Search for the cell housing the specified text and yield its [X, Y] center coordinate. 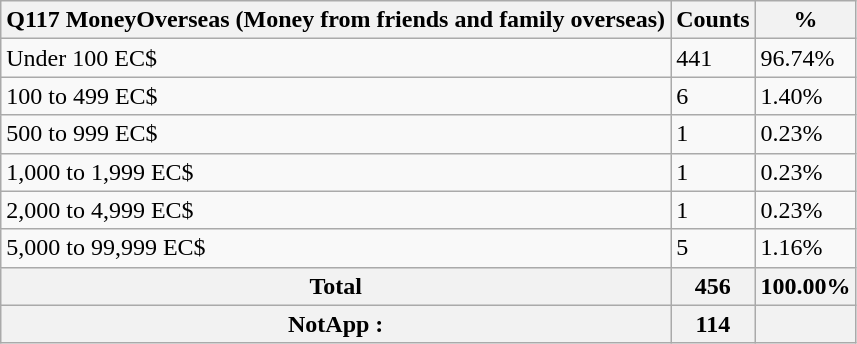
% [806, 20]
5,000 to 99,999 EC$ [336, 248]
Counts [713, 20]
1.40% [806, 96]
NotApp : [336, 324]
500 to 999 EC$ [336, 134]
5 [713, 248]
441 [713, 58]
114 [713, 324]
96.74% [806, 58]
456 [713, 286]
100 to 499 EC$ [336, 96]
Q117 MoneyOverseas (Money from friends and family overseas) [336, 20]
100.00% [806, 286]
Under 100 EC$ [336, 58]
1,000 to 1,999 EC$ [336, 172]
1.16% [806, 248]
2,000 to 4,999 EC$ [336, 210]
Total [336, 286]
6 [713, 96]
